For the text-containing cell, return its midpoint in [X, Y] coordinate format. 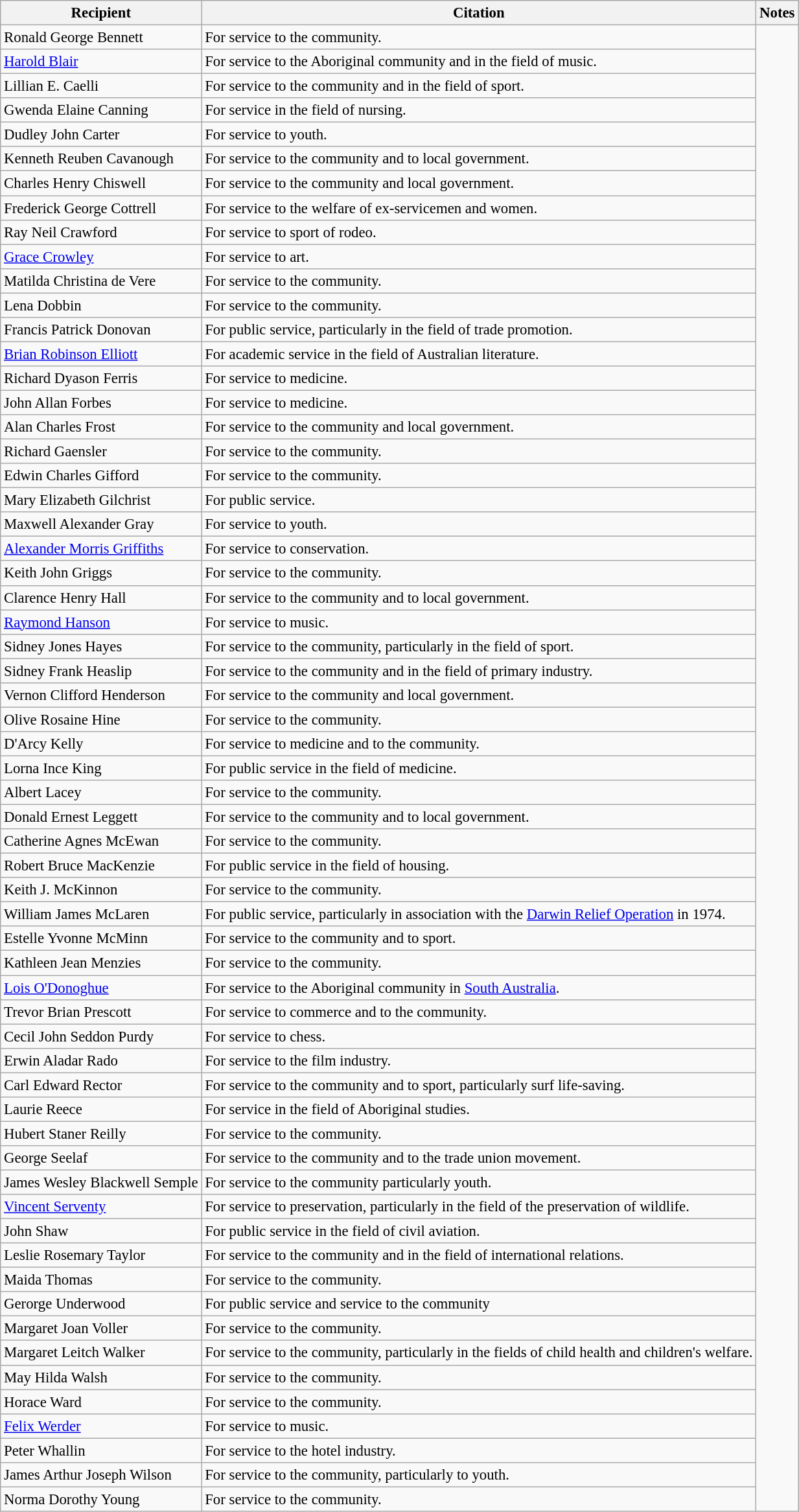
Maxwell Alexander Gray [101, 524]
For service to the community and in the field of international relations. [479, 1255]
Alan Charles Frost [101, 427]
Estelle Yvonne McMinn [101, 939]
Horace Ward [101, 1402]
Sidney Jones Hayes [101, 646]
May Hilda Walsh [101, 1377]
For service to the community and in the field of sport. [479, 86]
For public service in the field of civil aviation. [479, 1231]
Robert Bruce MacKenzie [101, 866]
For public service in the field of medicine. [479, 768]
For public service and service to the community [479, 1304]
For service to sport of rodeo. [479, 232]
For service to the community and to sport. [479, 939]
D'Arcy Kelly [101, 744]
Kenneth Reuben Cavanough [101, 159]
For service to the community particularly youth. [479, 1182]
Donald Ernest Leggett [101, 817]
Gerorge Underwood [101, 1304]
Olive Rosaine Hine [101, 719]
James Arthur Joseph Wilson [101, 1475]
Ronald George Bennett [101, 38]
For public service, particularly in association with the Darwin Relief Operation in 1974. [479, 914]
Grace Crowley [101, 257]
For service to the Aboriginal community in South Australia. [479, 988]
Keith John Griggs [101, 574]
For service to the welfare of ex-servicemen and women. [479, 208]
Lois O'Donoghue [101, 988]
Catherine Agnes McEwan [101, 841]
Citation [479, 13]
Harold Blair [101, 62]
Lillian E. Caelli [101, 86]
For service to art. [479, 257]
Laurie Reece [101, 1110]
For public service, particularly in the field of trade promotion. [479, 330]
Charles Henry Chiswell [101, 183]
William James McLaren [101, 914]
Ray Neil Crawford [101, 232]
For public service in the field of housing. [479, 866]
Erwin Aladar Rado [101, 1060]
Dudley John Carter [101, 135]
Raymond Hanson [101, 622]
For service to the community and to the trade union movement. [479, 1158]
For service to chess. [479, 1036]
For service to the community, particularly in the fields of child health and children's welfare. [479, 1353]
For service to the hotel industry. [479, 1450]
John Allan Forbes [101, 402]
Margaret Joan Voller [101, 1329]
Sidney Frank Heaslip [101, 671]
Vincent Serventy [101, 1207]
For service to the Aboriginal community and in the field of music. [479, 62]
For service to medicine and to the community. [479, 744]
For public service. [479, 500]
Matilda Christina de Vere [101, 281]
Richard Dyason Ferris [101, 378]
Norma Dorothy Young [101, 1499]
Leslie Rosemary Taylor [101, 1255]
For service to the film industry. [479, 1060]
Recipient [101, 13]
Alexander Morris Griffiths [101, 549]
Frederick George Cottrell [101, 208]
Cecil John Seddon Purdy [101, 1036]
Clarence Henry Hall [101, 598]
Felix Werder [101, 1426]
James Wesley Blackwell Semple [101, 1182]
Albert Lacey [101, 793]
Edwin Charles Gifford [101, 476]
Francis Patrick Donovan [101, 330]
Peter Whallin [101, 1450]
Carl Edward Rector [101, 1085]
Lena Dobbin [101, 305]
For service to preservation, particularly in the field of the preservation of wildlife. [479, 1207]
For service to commerce and to the community. [479, 1012]
Kathleen Jean Menzies [101, 963]
For service in the field of Aboriginal studies. [479, 1110]
Gwenda Elaine Canning [101, 110]
Maida Thomas [101, 1280]
Notes [778, 13]
Brian Robinson Elliott [101, 354]
Lorna Ince King [101, 768]
For academic service in the field of Australian literature. [479, 354]
Vernon Clifford Henderson [101, 695]
Trevor Brian Prescott [101, 1012]
Hubert Staner Reilly [101, 1134]
For service in the field of nursing. [479, 110]
For service to the community, particularly to youth. [479, 1475]
Keith J. McKinnon [101, 890]
Mary Elizabeth Gilchrist [101, 500]
Richard Gaensler [101, 452]
For service to conservation. [479, 549]
Margaret Leitch Walker [101, 1353]
For service to the community and in the field of primary industry. [479, 671]
For service to the community, particularly in the field of sport. [479, 646]
George Seelaf [101, 1158]
For service to the community and to sport, particularly surf life-saving. [479, 1085]
John Shaw [101, 1231]
